Capture the cell that displays the provided text and extract its (x, y) central coordinate. 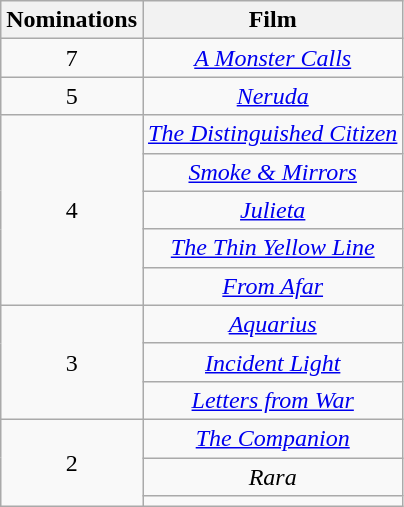
Film (272, 20)
The Companion (272, 438)
Incident Light (272, 362)
The Thin Yellow Line (272, 248)
Rara (272, 477)
The Distinguished Citizen (272, 134)
2 (72, 462)
7 (72, 58)
Neruda (272, 96)
A Monster Calls (272, 58)
From Afar (272, 286)
Aquarius (272, 324)
4 (72, 210)
5 (72, 96)
Smoke & Mirrors (272, 172)
Letters from War (272, 400)
3 (72, 362)
Julieta (272, 210)
Nominations (72, 20)
